Return [x, y] of the center of cell containing provided text 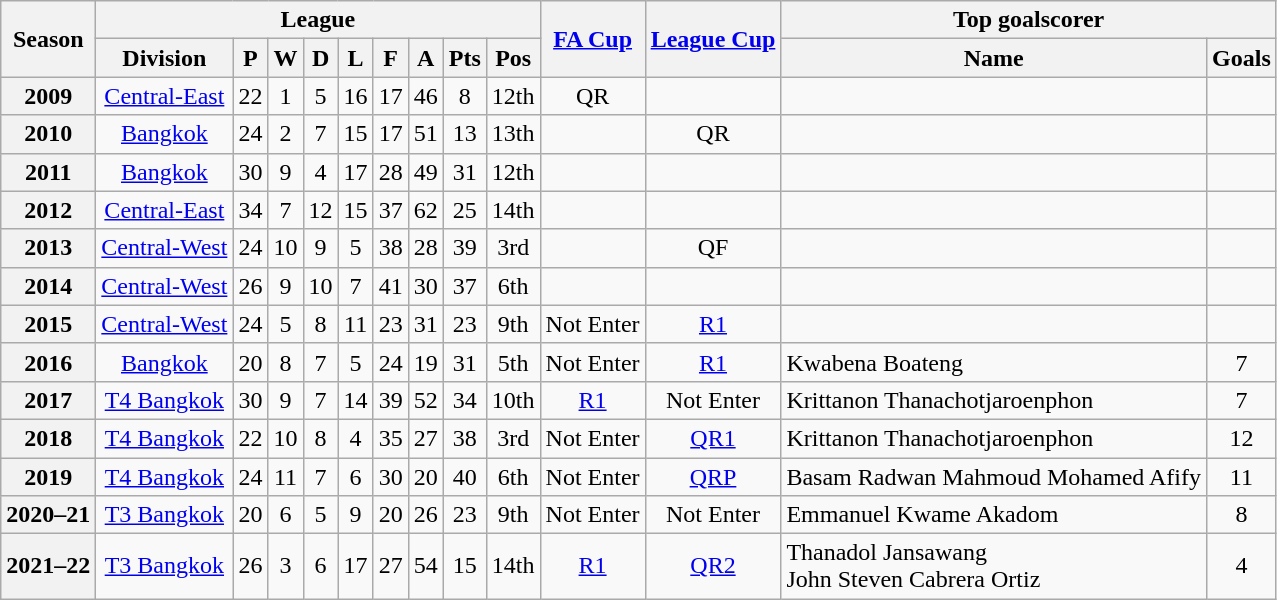
QRP [713, 477]
1 [286, 96]
Emmanuel Kwame Akadom [994, 515]
Season [48, 39]
Name [994, 58]
Thanadol Jansawang John Steven Cabrera Ortiz [994, 566]
2018 [48, 438]
54 [426, 566]
2 [286, 134]
Kwabena Boateng [994, 362]
35 [390, 438]
Basam Radwan Mahmoud Mohamed Afify [994, 477]
A [426, 58]
D [320, 58]
Goals [1242, 58]
41 [390, 286]
2014 [48, 286]
5th [513, 362]
QF [713, 248]
25 [464, 210]
Division [164, 58]
2019 [48, 477]
40 [464, 477]
Top goalscorer [1028, 20]
16 [356, 96]
2013 [48, 248]
10th [513, 400]
F [390, 58]
League [318, 20]
P [250, 58]
2009 [48, 96]
19 [426, 362]
52 [426, 400]
2012 [48, 210]
3 [286, 566]
FA Cup [592, 39]
13th [513, 134]
49 [426, 172]
2015 [48, 324]
2010 [48, 134]
46 [426, 96]
Pts [464, 58]
62 [426, 210]
14 [356, 400]
League Cup [713, 39]
2021–22 [48, 566]
Pos [513, 58]
13 [464, 134]
QR1 [713, 438]
2016 [48, 362]
2011 [48, 172]
2017 [48, 400]
L [356, 58]
W [286, 58]
51 [426, 134]
2020–21 [48, 515]
QR2 [713, 566]
